Output the (X, Y) coordinate of the center of the cell containing the given text.  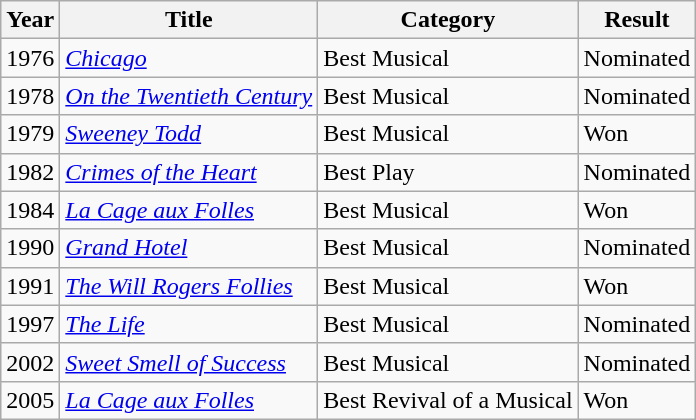
Result (637, 20)
Grand Hotel (189, 248)
2005 (30, 400)
On the Twentieth Century (189, 96)
1979 (30, 134)
The Will Rogers Follies (189, 286)
Year (30, 20)
1990 (30, 248)
Title (189, 20)
1997 (30, 324)
Category (448, 20)
Best Revival of a Musical (448, 400)
1976 (30, 58)
Best Play (448, 172)
The Life (189, 324)
1982 (30, 172)
1984 (30, 210)
Sweet Smell of Success (189, 362)
2002 (30, 362)
Chicago (189, 58)
1978 (30, 96)
1991 (30, 286)
Sweeney Todd (189, 134)
Crimes of the Heart (189, 172)
